Identify which cell holds the provided text, then report its (x, y) central coordinate. 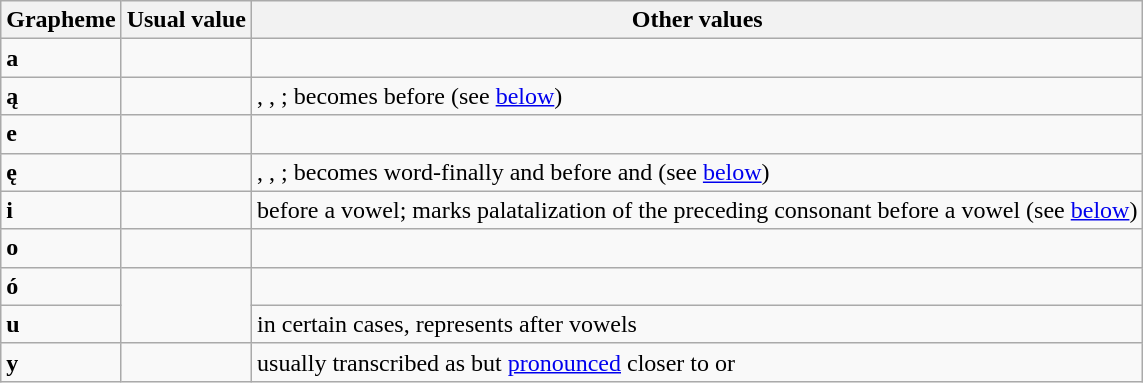
o (61, 248)
, , ; becomes word-finally and before and (see below) (698, 172)
before a vowel; marks palatalization of the preceding consonant before a vowel (see below) (698, 210)
y (61, 362)
Usual value (186, 20)
ą (61, 96)
e (61, 134)
ó (61, 286)
Other values (698, 20)
u (61, 324)
a (61, 58)
i (61, 210)
usually transcribed as but pronounced closer to or (698, 362)
Grapheme (61, 20)
, , ; becomes before (see below) (698, 96)
in certain cases, represents after vowels (698, 324)
ę (61, 172)
